Identify which cell holds the provided text, then report its (X, Y) central coordinate. 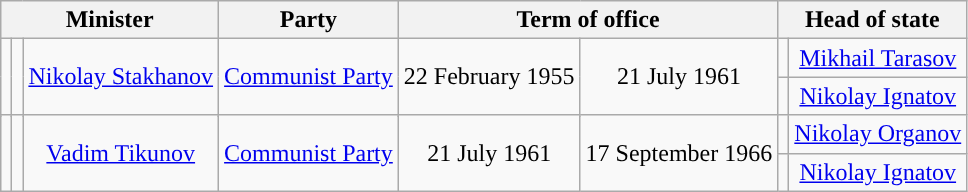
22 February 1955 (489, 77)
Mikhail Tarasov (878, 58)
Nikolay Stakhanov (121, 77)
Party (309, 20)
Minister (110, 20)
Vadim Tikunov (121, 153)
17 September 1966 (679, 153)
Term of office (588, 20)
Head of state (872, 20)
Nikolay Organov (878, 134)
